Scan for the cell matching the given text and deliver its (x, y) coordinate at center. 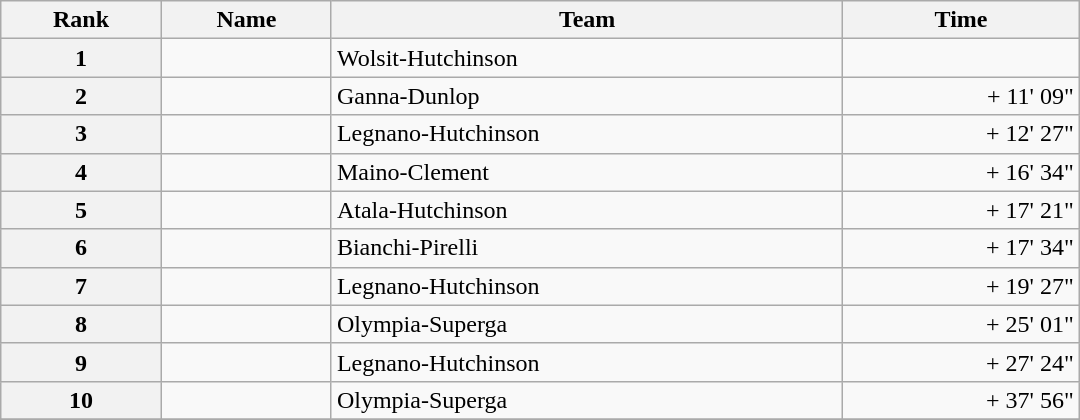
+ 27' 24" (961, 362)
1 (82, 58)
Team (587, 20)
Maino-Clement (587, 172)
+ 37' 56" (961, 400)
+ 19' 27" (961, 286)
+ 11' 09" (961, 96)
7 (82, 286)
8 (82, 324)
Rank (82, 20)
Bianchi-Pirelli (587, 248)
3 (82, 134)
Wolsit-Hutchinson (587, 58)
10 (82, 400)
+ 17' 21" (961, 210)
Time (961, 20)
+ 12' 27" (961, 134)
+ 17' 34" (961, 248)
6 (82, 248)
+ 25' 01" (961, 324)
Name (246, 20)
Atala-Hutchinson (587, 210)
2 (82, 96)
Ganna-Dunlop (587, 96)
+ 16' 34" (961, 172)
9 (82, 362)
5 (82, 210)
4 (82, 172)
